Identify which cell holds the provided text, then report its [x, y] central coordinate. 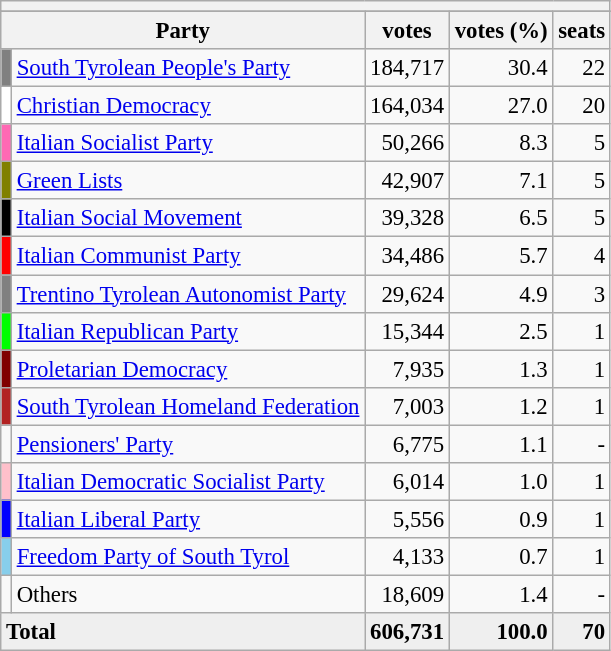
Italian Social Movement [188, 219]
votes [408, 31]
5,556 [408, 519]
Italian Socialist Party [188, 143]
6,014 [408, 482]
22 [582, 68]
5.7 [501, 256]
0.9 [501, 519]
Others [188, 594]
7.1 [501, 181]
7,003 [408, 406]
Proletarian Democracy [188, 369]
8.3 [501, 143]
Green Lists [188, 181]
6,775 [408, 444]
2.5 [501, 331]
South Tyrolean People's Party [188, 68]
7,935 [408, 369]
164,034 [408, 106]
Italian Democratic Socialist Party [188, 482]
0.7 [501, 557]
seats [582, 31]
18,609 [408, 594]
29,624 [408, 294]
39,328 [408, 219]
27.0 [501, 106]
Total [183, 632]
1.3 [501, 369]
Italian Liberal Party [188, 519]
South Tyrolean Homeland Federation [188, 406]
20 [582, 106]
4.9 [501, 294]
100.0 [501, 632]
1.1 [501, 444]
Freedom Party of South Tyrol [188, 557]
votes (%) [501, 31]
30.4 [501, 68]
Italian Communist Party [188, 256]
4,133 [408, 557]
70 [582, 632]
1.0 [501, 482]
Christian Democracy [188, 106]
4 [582, 256]
50,266 [408, 143]
1.4 [501, 594]
6.5 [501, 219]
606,731 [408, 632]
184,717 [408, 68]
Italian Republican Party [188, 331]
Party [183, 31]
1.2 [501, 406]
3 [582, 294]
15,344 [408, 331]
34,486 [408, 256]
42,907 [408, 181]
Pensioners' Party [188, 444]
Trentino Tyrolean Autonomist Party [188, 294]
